Find where the given text appears and provide that cell's center as [X, Y] coordinate. 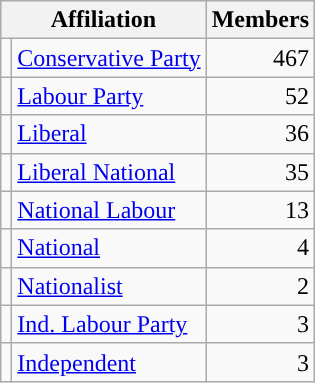
13 [260, 210]
Liberal [109, 134]
Liberal National [109, 172]
2 [260, 286]
Ind. Labour Party [109, 324]
4 [260, 248]
Labour Party [109, 96]
35 [260, 172]
National [109, 248]
36 [260, 134]
52 [260, 96]
467 [260, 58]
Members [260, 20]
Affiliation [104, 20]
National Labour [109, 210]
Nationalist [109, 286]
Conservative Party [109, 58]
Independent [109, 362]
